Provide the (X, Y) coordinate of the cell's center where the given text is located.  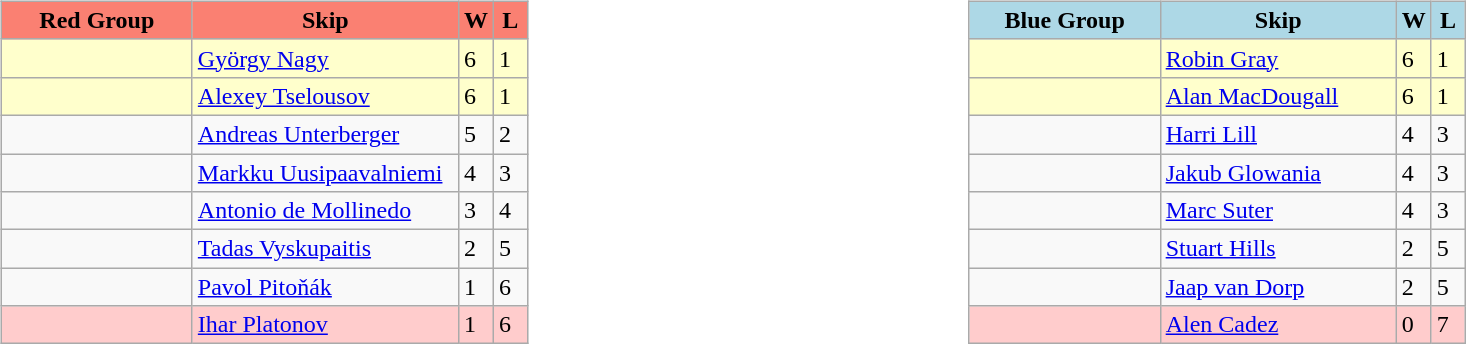
Antonio de Mollinedo (325, 211)
7 (1448, 325)
0 (1414, 325)
Markku Uusipaavalniemi (325, 173)
Marc Suter (1278, 211)
Jakub Glowania (1278, 173)
Andreas Unterberger (325, 134)
Alexey Tselousov (325, 96)
Robin Gray (1278, 58)
Jaap van Dorp (1278, 287)
Alan MacDougall (1278, 96)
Ihar Platonov (325, 325)
György Nagy (325, 58)
Alen Cadez (1278, 325)
Pavol Pitoňák (325, 287)
Stuart Hills (1278, 249)
Blue Group (1064, 20)
Harri Lill (1278, 134)
Red Group (96, 20)
Tadas Vyskupaitis (325, 249)
